Provide the (X, Y) coordinate of the cell's center where the given text is located.  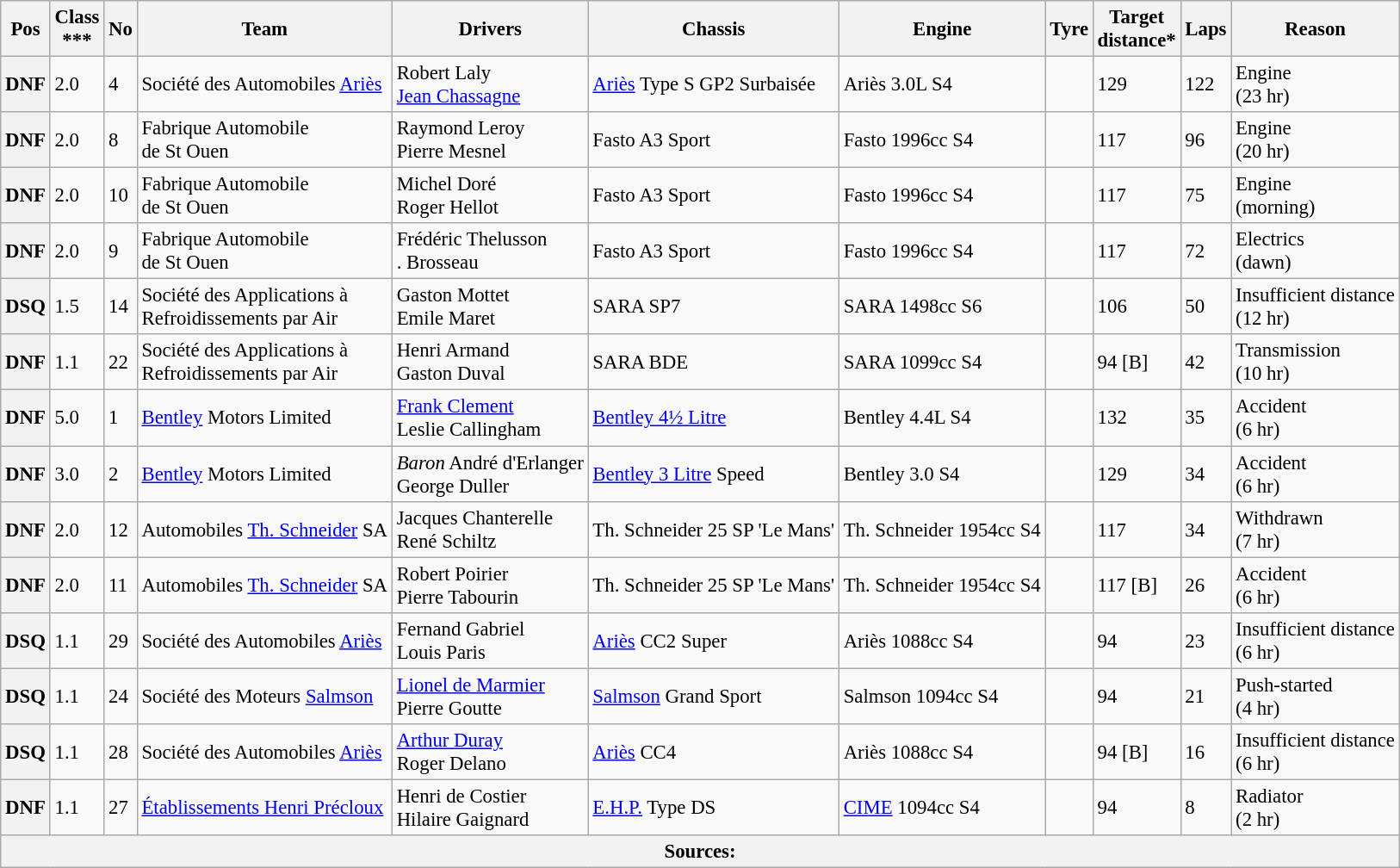
11 (121, 586)
27 (121, 808)
16 (1205, 753)
Michel Doré Roger Hellot (490, 196)
Frank Clement Leslie Callingham (490, 418)
Baron André d'Erlanger George Duller (490, 474)
E.H.P. Type DS (713, 808)
Sources: (701, 852)
Salmson 1094cc S4 (942, 696)
28 (121, 753)
Bentley 4½ Litre (713, 418)
Gaston Mottet Emile Maret (490, 307)
Henri de Costier Hilaire Gaignard (490, 808)
SARA 1099cc S4 (942, 362)
Engine(20 hr) (1316, 139)
4 (121, 84)
Arthur Duray Roger Delano (490, 753)
Engine(morning) (1316, 196)
1.5 (77, 307)
Radiator (2 hr) (1316, 808)
72 (1205, 251)
Pos (26, 29)
Engine(23 hr) (1316, 84)
50 (1205, 307)
Electrics(dawn) (1316, 251)
Team (264, 29)
26 (1205, 586)
Ariès CC4 (713, 753)
Bentley 4.4L S4 (942, 418)
96 (1205, 139)
Reason (1316, 29)
SARA SP7 (713, 307)
1 (121, 418)
Class*** (77, 29)
Drivers (490, 29)
14 (121, 307)
Robert Laly Jean Chassagne (490, 84)
Établissements Henri Précloux (264, 808)
Lionel de Marmier Pierre Goutte (490, 696)
CIME 1094cc S4 (942, 808)
Fernand Gabriel Louis Paris (490, 641)
Frédéric Thelusson . Brosseau (490, 251)
SARA BDE (713, 362)
10 (121, 196)
Transmission(10 hr) (1316, 362)
Jacques Chanterelle René Schiltz (490, 529)
3.0 (77, 474)
Insufficient distance (12 hr) (1316, 307)
23 (1205, 641)
75 (1205, 196)
117 [B] (1137, 586)
Targetdistance* (1137, 29)
21 (1205, 696)
22 (121, 362)
Tyre (1069, 29)
Ariès 3.0L S4 (942, 84)
Chassis (713, 29)
Engine (942, 29)
Push-started (4 hr) (1316, 696)
Raymond Leroy Pierre Mesnel (490, 139)
2 (121, 474)
12 (121, 529)
122 (1205, 84)
Ariès Type S GP2 Surbaisée (713, 84)
24 (121, 696)
9 (121, 251)
42 (1205, 362)
Société des Moteurs Salmson (264, 696)
SARA 1498cc S6 (942, 307)
Laps (1205, 29)
Bentley 3.0 S4 (942, 474)
Robert Poirier Pierre Tabourin (490, 586)
No (121, 29)
Henri Armand Gaston Duval (490, 362)
35 (1205, 418)
106 (1137, 307)
5.0 (77, 418)
132 (1137, 418)
Bentley 3 Litre Speed (713, 474)
Withdrawn(7 hr) (1316, 529)
Salmson Grand Sport (713, 696)
29 (121, 641)
Ariès CC2 Super (713, 641)
